For the text-containing cell, return its midpoint in [X, Y] coordinate format. 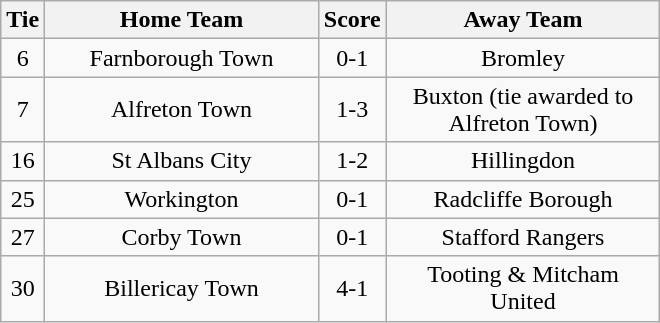
Radcliffe Borough [523, 199]
1-2 [352, 161]
St Albans City [182, 161]
Bromley [523, 58]
Corby Town [182, 237]
7 [23, 110]
Alfreton Town [182, 110]
4-1 [352, 288]
25 [23, 199]
Home Team [182, 20]
Hillingdon [523, 161]
Stafford Rangers [523, 237]
1-3 [352, 110]
Workington [182, 199]
Away Team [523, 20]
Billericay Town [182, 288]
27 [23, 237]
16 [23, 161]
30 [23, 288]
Score [352, 20]
Buxton (tie awarded to Alfreton Town) [523, 110]
Tooting & Mitcham United [523, 288]
Tie [23, 20]
Farnborough Town [182, 58]
6 [23, 58]
